Find where the given text appears and provide that cell's center as (X, Y) coordinate. 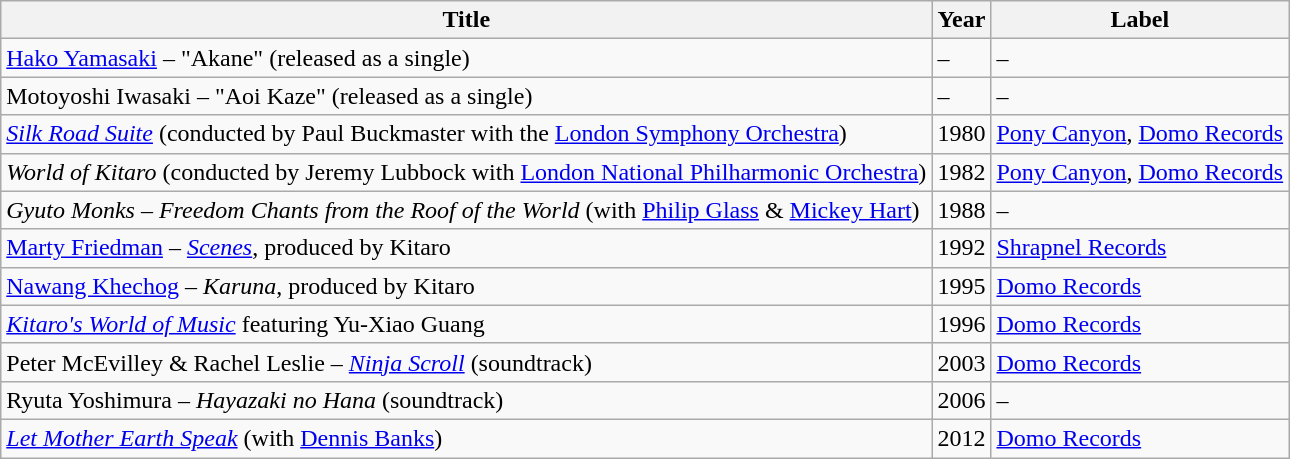
Gyuto Monks – Freedom Chants from the Roof of the World (with Philip Glass & Mickey Hart) (466, 210)
Label (1140, 20)
1988 (962, 210)
Silk Road Suite (conducted by Paul Buckmaster with the London Symphony Orchestra) (466, 134)
Ryuta Yoshimura – Hayazaki no Hana (soundtrack) (466, 400)
Title (466, 20)
Marty Friedman – Scenes, produced by Kitaro (466, 248)
1982 (962, 172)
Peter McEvilley & Rachel Leslie – Ninja Scroll (soundtrack) (466, 362)
1996 (962, 324)
2006 (962, 400)
Kitaro's World of Music featuring Yu-Xiao Guang (466, 324)
Year (962, 20)
1995 (962, 286)
2012 (962, 438)
Shrapnel Records (1140, 248)
Nawang Khechog – Karuna, produced by Kitaro (466, 286)
Let Mother Earth Speak (with Dennis Banks) (466, 438)
1992 (962, 248)
World of Kitaro (conducted by Jeremy Lubbock with London National Philharmonic Orchestra) (466, 172)
Hako Yamasaki – "Akane" (released as a single) (466, 58)
2003 (962, 362)
Motoyoshi Iwasaki – "Aoi Kaze" (released as a single) (466, 96)
1980 (962, 134)
